Return (X, Y) of the center of cell containing provided text 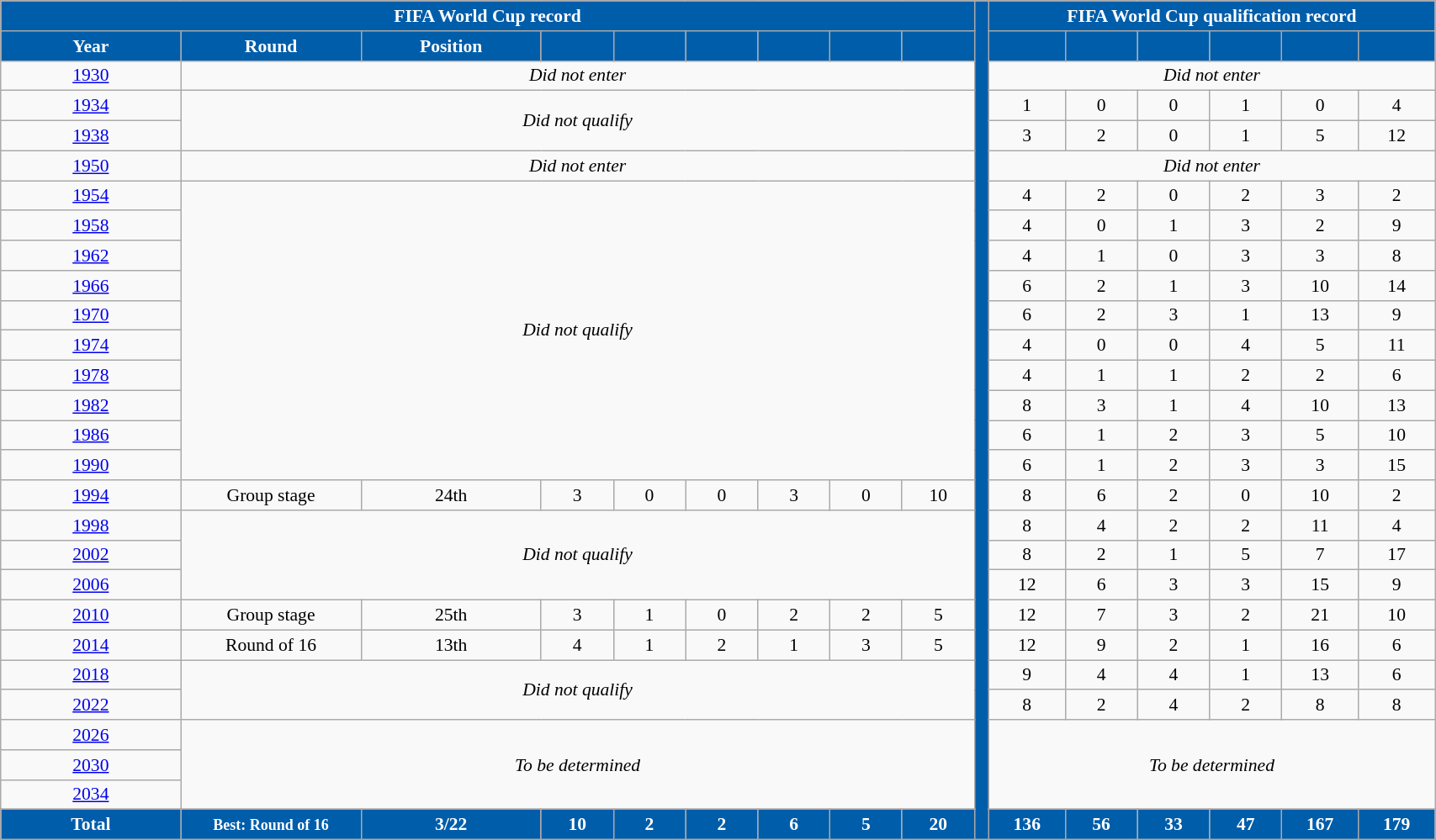
1990 (91, 466)
1950 (91, 166)
13th (451, 645)
47 (1246, 825)
FIFA World Cup qualification record (1211, 16)
1974 (91, 346)
20 (938, 825)
Round of 16 (271, 645)
1954 (91, 196)
1934 (91, 106)
3/22 (451, 825)
2018 (91, 675)
33 (1174, 825)
1998 (91, 526)
25th (451, 615)
2022 (91, 705)
1982 (91, 405)
FIFA World Cup record (488, 16)
16 (1321, 645)
1958 (91, 226)
24th (451, 495)
Best: Round of 16 (271, 825)
1938 (91, 136)
1962 (91, 256)
167 (1321, 825)
2034 (91, 795)
136 (1026, 825)
1966 (91, 286)
17 (1396, 555)
Year (91, 46)
1994 (91, 495)
Round (271, 46)
2006 (91, 585)
1978 (91, 376)
1986 (91, 436)
Position (451, 46)
2002 (91, 555)
2010 (91, 615)
14 (1396, 286)
179 (1396, 825)
2026 (91, 735)
21 (1321, 615)
2014 (91, 645)
Total (91, 825)
2030 (91, 765)
1970 (91, 315)
56 (1101, 825)
1930 (91, 76)
